Pinpoint the cell where the given text exists, returning its (x, y) midpoint coordinate. 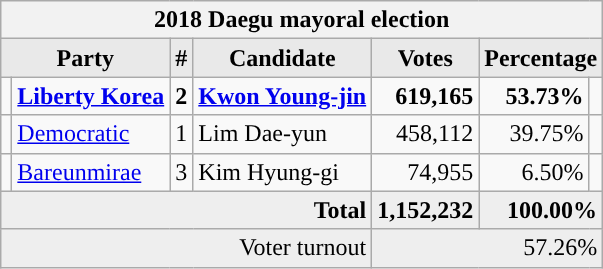
Percentage (541, 58)
57.26% (488, 248)
2 (182, 96)
39.75% (534, 134)
53.73% (534, 96)
# (182, 58)
Kim Hyung-gi (282, 172)
Liberty Korea (91, 96)
Kwon Young-jin (282, 96)
3 (182, 172)
619,165 (426, 96)
1 (182, 134)
6.50% (534, 172)
Total (186, 210)
Democratic (91, 134)
Voter turnout (186, 248)
Lim Dae-yun (282, 134)
Candidate (282, 58)
100.00% (541, 210)
Party (86, 58)
74,955 (426, 172)
458,112 (426, 134)
1,152,232 (426, 210)
Bareunmirae (91, 172)
2018 Daegu mayoral election (302, 20)
Votes (426, 58)
